Detect which cell encompasses the target text, then output its (x, y) center coordinate. 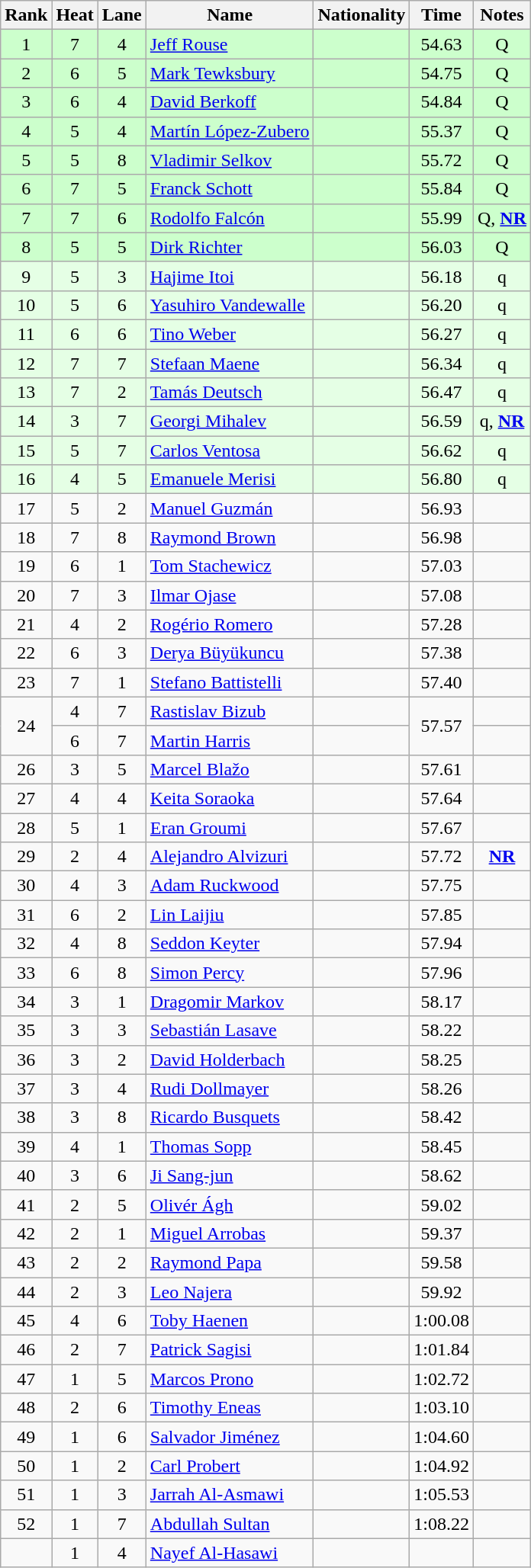
17 (26, 508)
Carlos Ventosa (230, 451)
44 (26, 1292)
59.92 (442, 1292)
58.22 (442, 1031)
22 (26, 653)
David Holderbach (230, 1060)
57.61 (442, 769)
58.42 (442, 1117)
Alejandro Alvizuri (230, 857)
Olivér Ágh (230, 1204)
1:01.84 (442, 1350)
27 (26, 798)
40 (26, 1175)
Carl Probert (230, 1466)
Stefano Battistelli (230, 682)
57.75 (442, 886)
Name (230, 15)
Tino Weber (230, 334)
35 (26, 1031)
55.84 (442, 189)
56.20 (442, 305)
46 (26, 1350)
57.40 (442, 682)
Marcel Blažo (230, 769)
57.03 (442, 566)
38 (26, 1117)
Sebastián Lasave (230, 1031)
Miguel Arrobas (230, 1233)
Time (442, 15)
Toby Haenen (230, 1321)
Raymond Brown (230, 537)
57.72 (442, 857)
Jeff Rouse (230, 44)
Lane (122, 15)
Rudi Dollmayer (230, 1089)
48 (26, 1408)
Abdullah Sultan (230, 1524)
Leo Najera (230, 1292)
Thomas Sopp (230, 1146)
Stefaan Maene (230, 364)
41 (26, 1204)
18 (26, 537)
Nayef Al-Hasawi (230, 1553)
56.98 (442, 537)
q, NR (502, 422)
55.99 (442, 218)
Nationality (362, 15)
47 (26, 1379)
Heat (75, 15)
11 (26, 334)
57.28 (442, 624)
56.47 (442, 393)
9 (26, 276)
52 (26, 1524)
1:02.72 (442, 1379)
Raymond Papa (230, 1262)
33 (26, 973)
58.17 (442, 1002)
36 (26, 1060)
56.62 (442, 451)
30 (26, 886)
55.72 (442, 160)
David Berkoff (230, 102)
Q, NR (502, 218)
Rogério Romero (230, 624)
15 (26, 451)
56.03 (442, 247)
Rastislav Bizub (230, 711)
NR (502, 857)
Patrick Sagisi (230, 1350)
Keita Soraoka (230, 798)
Ilmar Ojase (230, 595)
20 (26, 595)
16 (26, 479)
21 (26, 624)
42 (26, 1233)
45 (26, 1321)
Notes (502, 15)
59.02 (442, 1204)
59.37 (442, 1233)
Rodolfo Falcón (230, 218)
Jarrah Al-Asmawi (230, 1495)
58.45 (442, 1146)
Ricardo Busquets (230, 1117)
56.93 (442, 508)
54.84 (442, 102)
58.62 (442, 1175)
1:03.10 (442, 1408)
23 (26, 682)
28 (26, 827)
37 (26, 1089)
12 (26, 364)
Yasuhiro Vandewalle (230, 305)
1:08.22 (442, 1524)
Martin Harris (230, 740)
Timothy Eneas (230, 1408)
57.57 (442, 726)
13 (26, 393)
24 (26, 726)
29 (26, 857)
Tamás Deutsch (230, 393)
56.27 (442, 334)
59.58 (442, 1262)
19 (26, 566)
54.75 (442, 73)
57.64 (442, 798)
26 (26, 769)
Adam Ruckwood (230, 886)
55.37 (442, 131)
54.63 (442, 44)
57.96 (442, 973)
58.26 (442, 1089)
43 (26, 1262)
Tom Stachewicz (230, 566)
Manuel Guzmán (230, 508)
Ji Sang-jun (230, 1175)
56.18 (442, 276)
57.08 (442, 595)
49 (26, 1437)
Seddon Keyter (230, 944)
51 (26, 1495)
56.59 (442, 422)
Dirk Richter (230, 247)
Emanuele Merisi (230, 479)
56.34 (442, 364)
Dragomir Markov (230, 1002)
31 (26, 915)
Mark Tewksbury (230, 73)
Derya Büyükuncu (230, 653)
1:00.08 (442, 1321)
34 (26, 1002)
Vladimir Selkov (230, 160)
Franck Schott (230, 189)
Marcos Prono (230, 1379)
58.25 (442, 1060)
57.94 (442, 944)
39 (26, 1146)
57.67 (442, 827)
1:04.92 (442, 1466)
56.80 (442, 479)
Salvador Jiménez (230, 1437)
14 (26, 422)
1:04.60 (442, 1437)
10 (26, 305)
57.85 (442, 915)
Eran Groumi (230, 827)
Hajime Itoi (230, 276)
1:05.53 (442, 1495)
32 (26, 944)
Martín López-Zubero (230, 131)
Rank (26, 15)
57.38 (442, 653)
Georgi Mihalev (230, 422)
50 (26, 1466)
Simon Percy (230, 973)
Lin Laijiu (230, 915)
